Output the [X, Y] coordinate of the center of the cell containing the given text.  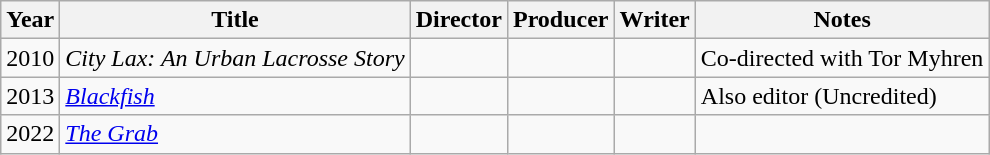
2022 [30, 134]
Also editor (Uncredited) [842, 96]
The Grab [235, 134]
Year [30, 20]
Producer [560, 20]
Blackfish [235, 96]
Title [235, 20]
City Lax: An Urban Lacrosse Story [235, 58]
Director [458, 20]
Writer [654, 20]
2010 [30, 58]
Notes [842, 20]
Co-directed with Tor Myhren [842, 58]
2013 [30, 96]
